Search for the cell housing the specified text and yield its (X, Y) center coordinate. 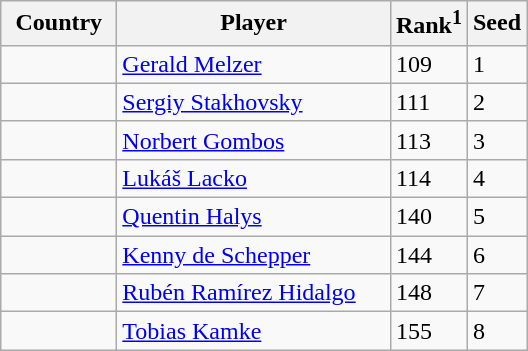
Lukáš Lacko (254, 178)
Country (59, 24)
1 (496, 64)
140 (428, 217)
148 (428, 293)
113 (428, 140)
Rubén Ramírez Hidalgo (254, 293)
114 (428, 178)
Tobias Kamke (254, 331)
6 (496, 255)
111 (428, 102)
155 (428, 331)
5 (496, 217)
109 (428, 64)
Seed (496, 24)
Player (254, 24)
2 (496, 102)
144 (428, 255)
Sergiy Stakhovsky (254, 102)
Rank1 (428, 24)
Quentin Halys (254, 217)
Kenny de Schepper (254, 255)
8 (496, 331)
7 (496, 293)
4 (496, 178)
Norbert Gombos (254, 140)
3 (496, 140)
Gerald Melzer (254, 64)
